Locate the cell with the specified text and output its [X, Y] center coordinate. 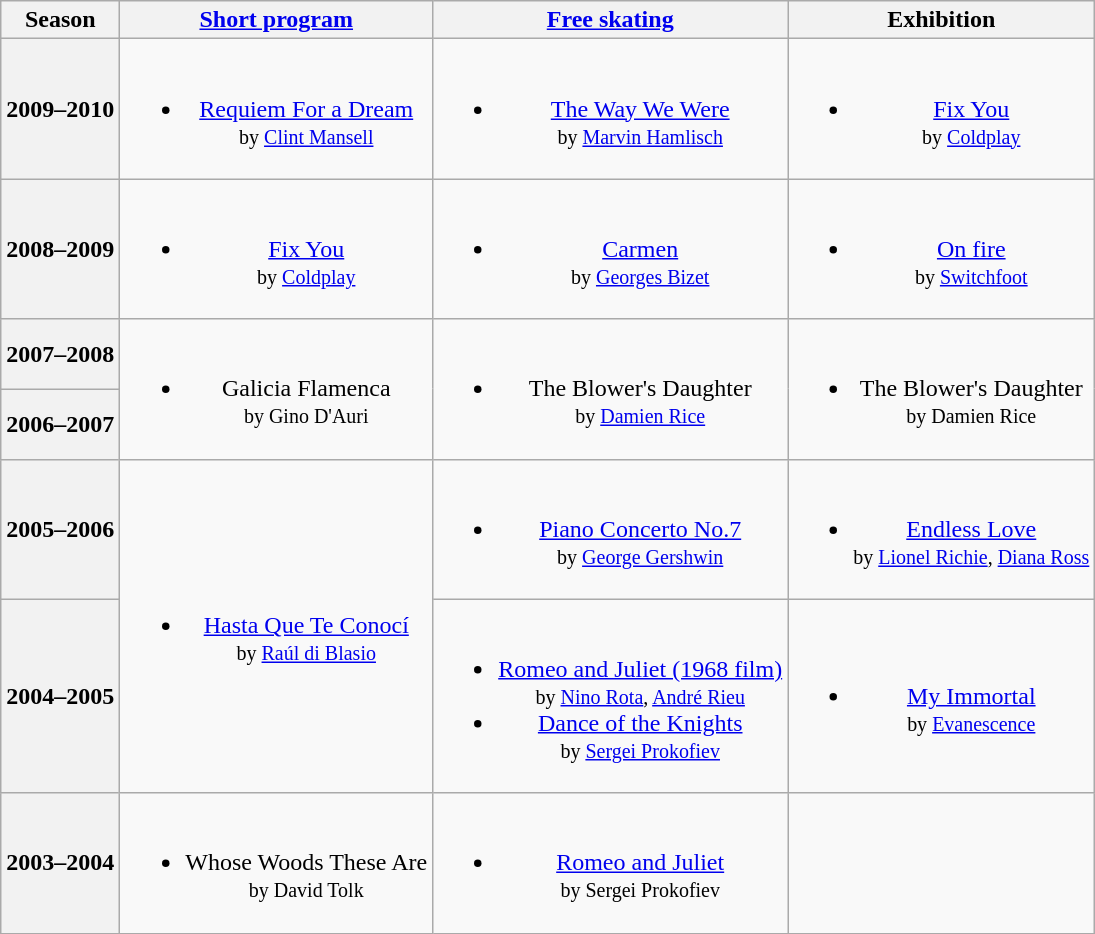
Carmen by Georges Bizet [610, 249]
Whose Woods These Are by David Tolk [276, 863]
Requiem For a Dream by Clint Mansell [276, 109]
2009–2010 [60, 109]
Season [60, 20]
Short program [276, 20]
Piano Concerto No.7 by George Gershwin [610, 529]
Romeo and Juliet by Sergei Prokofiev [610, 863]
Galicia Flamenca by Gino D'Auri [276, 389]
Free skating [610, 20]
My Immortal by Evanescence [942, 696]
Exhibition [942, 20]
2005–2006 [60, 529]
The Way We Were by Marvin Hamlisch [610, 109]
2004–2005 [60, 696]
2003–2004 [60, 863]
2008–2009 [60, 249]
On fire by Switchfoot [942, 249]
Romeo and Juliet (1968 film) by Nino Rota, André Rieu Dance of the Knights by Sergei Prokofiev [610, 696]
2006–2007 [60, 424]
Hasta Que Te Conocí by Raúl di Blasio [276, 626]
2007–2008 [60, 354]
Endless Love by Lionel Richie, Diana Ross [942, 529]
